Output the (x, y) coordinate of the center of the cell containing the given text.  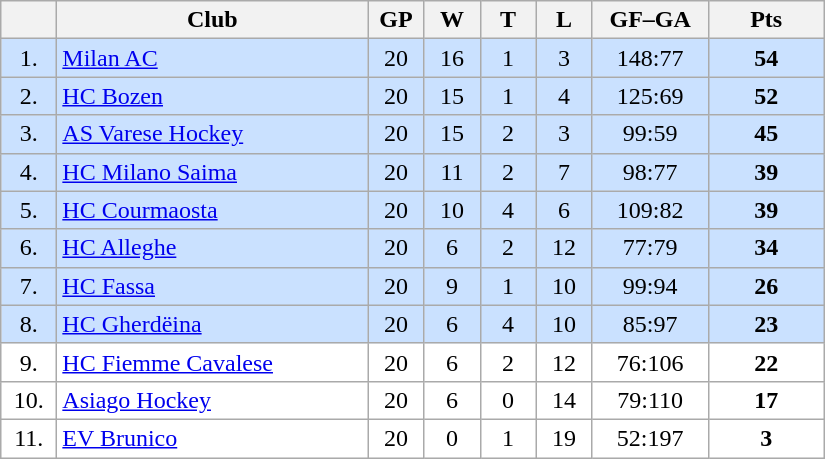
7 (564, 172)
99:59 (650, 134)
T (508, 20)
125:69 (650, 96)
GF–GA (650, 20)
3. (29, 134)
52 (766, 96)
AS Varese Hockey (212, 134)
54 (766, 58)
GP (396, 20)
148:77 (650, 58)
4. (29, 172)
7. (29, 286)
11. (29, 438)
EV Brunico (212, 438)
19 (564, 438)
W (452, 20)
77:79 (650, 248)
HC Bozen (212, 96)
5. (29, 210)
9. (29, 362)
Pts (766, 20)
L (564, 20)
26 (766, 286)
Milan AC (212, 58)
HC Milano Saima (212, 172)
16 (452, 58)
109:82 (650, 210)
8. (29, 324)
HC Gherdëina (212, 324)
Asiago Hockey (212, 400)
22 (766, 362)
Club (212, 20)
17 (766, 400)
10. (29, 400)
76:106 (650, 362)
11 (452, 172)
34 (766, 248)
HC Fiemme Cavalese (212, 362)
2. (29, 96)
99:94 (650, 286)
6. (29, 248)
9 (452, 286)
52:197 (650, 438)
79:110 (650, 400)
23 (766, 324)
1. (29, 58)
HC Courmaosta (212, 210)
85:97 (650, 324)
14 (564, 400)
HC Alleghe (212, 248)
HC Fassa (212, 286)
45 (766, 134)
98:77 (650, 172)
